Extract the [X, Y] coordinate from the center of the cell holding the provided text.  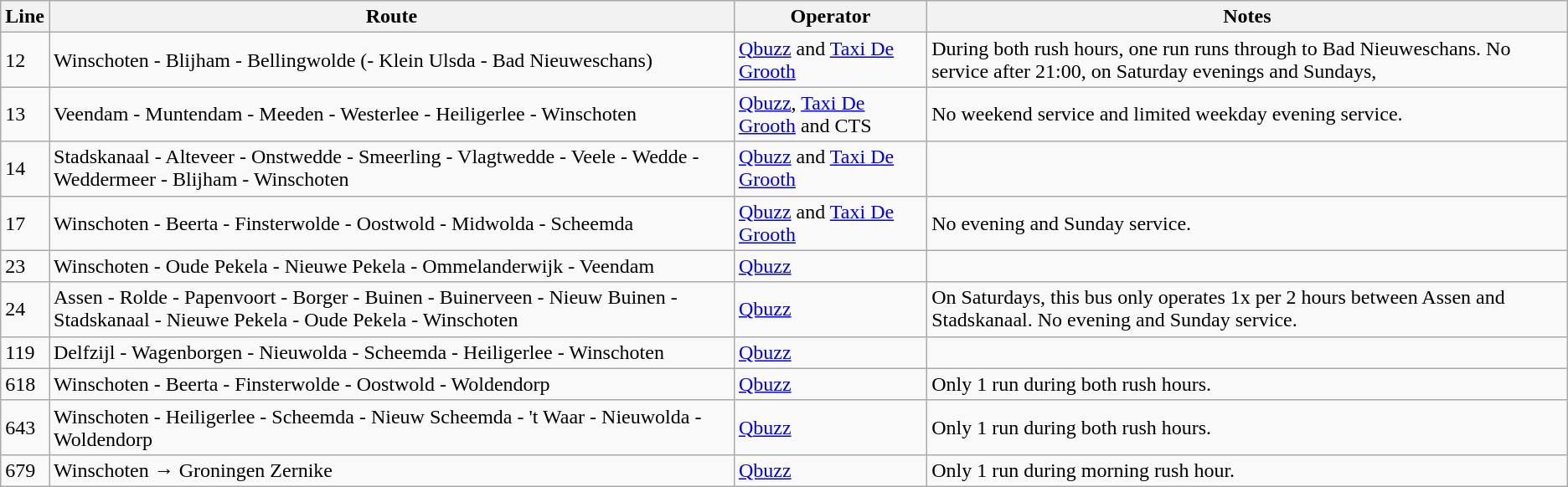
Winschoten → Groningen Zernike [391, 470]
Notes [1248, 17]
679 [25, 470]
Veendam - Muntendam - Meeden - Westerlee - Heiligerlee - Winschoten [391, 114]
Winschoten - Blijham - Bellingwolde (- Klein Ulsda - Bad Nieuweschans) [391, 60]
23 [25, 266]
During both rush hours, one run runs through to Bad Nieuweschans. No service after 21:00, on Saturday evenings and Sundays, [1248, 60]
Winschoten - Heiligerlee - Scheemda - Nieuw Scheemda - 't Waar - Nieuwolda - Woldendorp [391, 427]
Line [25, 17]
618 [25, 384]
No evening and Sunday service. [1248, 223]
Stadskanaal - Alteveer - Onstwedde - Smeerling - Vlagtwedde - Veele - Wedde - Weddermeer - Blijham - Winschoten [391, 169]
Only 1 run during morning rush hour. [1248, 470]
119 [25, 352]
Delfzijl - Wagenborgen - Nieuwolda - Scheemda - Heiligerlee - Winschoten [391, 352]
24 [25, 310]
643 [25, 427]
Winschoten - Beerta - Finsterwolde - Oostwold - Woldendorp [391, 384]
Assen - Rolde - Papenvoort - Borger - Buinen - Buinerveen - Nieuw Buinen - Stadskanaal - Nieuwe Pekela - Oude Pekela - Winschoten [391, 310]
12 [25, 60]
On Saturdays, this bus only operates 1x per 2 hours between Assen and Stadskanaal. No evening and Sunday service. [1248, 310]
17 [25, 223]
Winschoten - Oude Pekela - Nieuwe Pekela - Ommelanderwijk - Veendam [391, 266]
Winschoten - Beerta - Finsterwolde - Oostwold - Midwolda - Scheemda [391, 223]
Route [391, 17]
No weekend service and limited weekday evening service. [1248, 114]
14 [25, 169]
13 [25, 114]
Operator [830, 17]
Qbuzz, Taxi De Grooth and CTS [830, 114]
